Extract the (x, y) coordinate from the center of the cell holding the provided text.  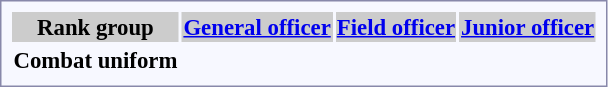
Junior officer (528, 27)
Field officer (396, 27)
Rank group (96, 27)
General officer (257, 27)
Combat uniform (96, 60)
